Find where the given text appears and provide that cell's center as (x, y) coordinate. 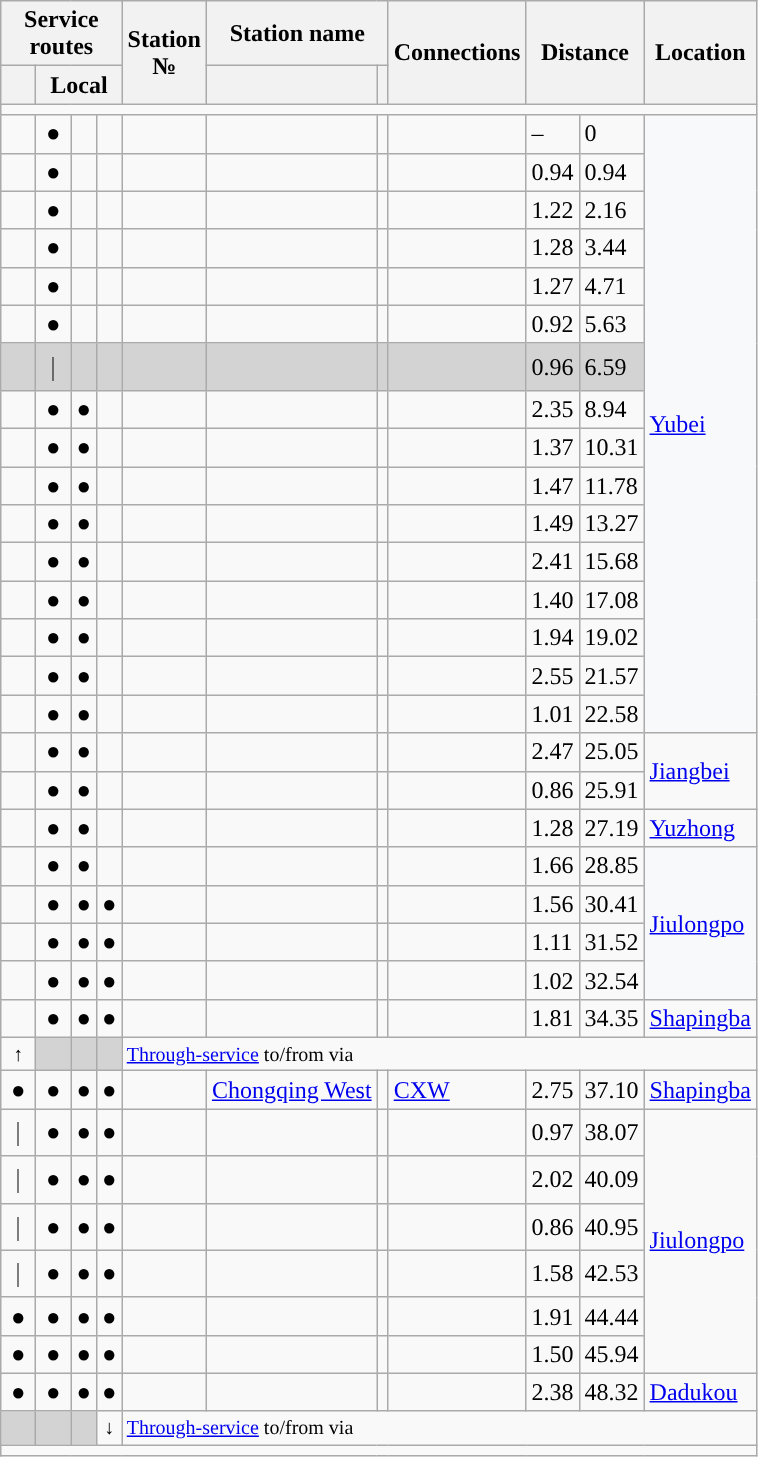
19.02 (612, 638)
1.50 (552, 1354)
Distance (585, 52)
2.41 (552, 562)
10.31 (612, 447)
Jiangbei (700, 771)
1.81 (552, 1018)
25.91 (612, 790)
22.58 (612, 714)
2.35 (552, 409)
Location (700, 52)
1.91 (552, 1316)
4.71 (612, 286)
28.85 (612, 866)
Station name (297, 34)
1.27 (552, 286)
5.63 (612, 324)
Local (79, 85)
1.66 (552, 866)
6.59 (612, 366)
Station№ (164, 52)
31.52 (612, 942)
Serviceroutes (62, 34)
40.95 (612, 1226)
32.54 (612, 980)
8.94 (612, 409)
Yubei (700, 424)
1.94 (552, 638)
25.05 (612, 752)
2.38 (552, 1392)
1.22 (552, 210)
Connections (457, 52)
1.11 (552, 942)
44.44 (612, 1316)
34.35 (612, 1018)
27.19 (612, 828)
0.97 (552, 1132)
2.75 (552, 1090)
1.47 (552, 485)
37.10 (612, 1090)
0.96 (552, 366)
30.41 (612, 904)
1.49 (552, 524)
42.53 (612, 1274)
1.02 (552, 980)
Chongqing West (292, 1090)
21.57 (612, 676)
2.55 (552, 676)
45.94 (612, 1354)
1.01 (552, 714)
Dadukou (700, 1392)
0 (612, 134)
1.56 (552, 904)
11.78 (612, 485)
3.44 (612, 248)
1.58 (552, 1274)
1.37 (552, 447)
15.68 (612, 562)
2.47 (552, 752)
1.40 (552, 600)
48.32 (612, 1392)
↓ (109, 1428)
0.92 (552, 324)
38.07 (612, 1132)
– (552, 134)
13.27 (612, 524)
2.16 (612, 210)
40.09 (612, 1180)
Yuzhong (700, 828)
17.08 (612, 600)
CXW (457, 1090)
2.02 (552, 1180)
↑ (18, 1054)
